Provide the (x, y) coordinate of the cell's center where the given text is located.  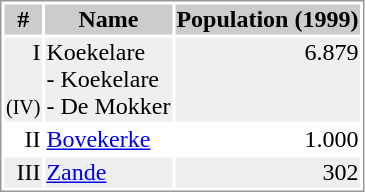
I (IV) (22, 80)
6.879 (268, 80)
# (22, 19)
302 (268, 173)
Name (108, 19)
1.000 (268, 139)
Zande (108, 173)
III (22, 173)
Bovekerke (108, 139)
Population (1999) (268, 19)
Koekelare - Koekelare - De Mokker (108, 80)
II (22, 139)
